Extract the (X, Y) coordinate from the center of the cell holding the provided text.  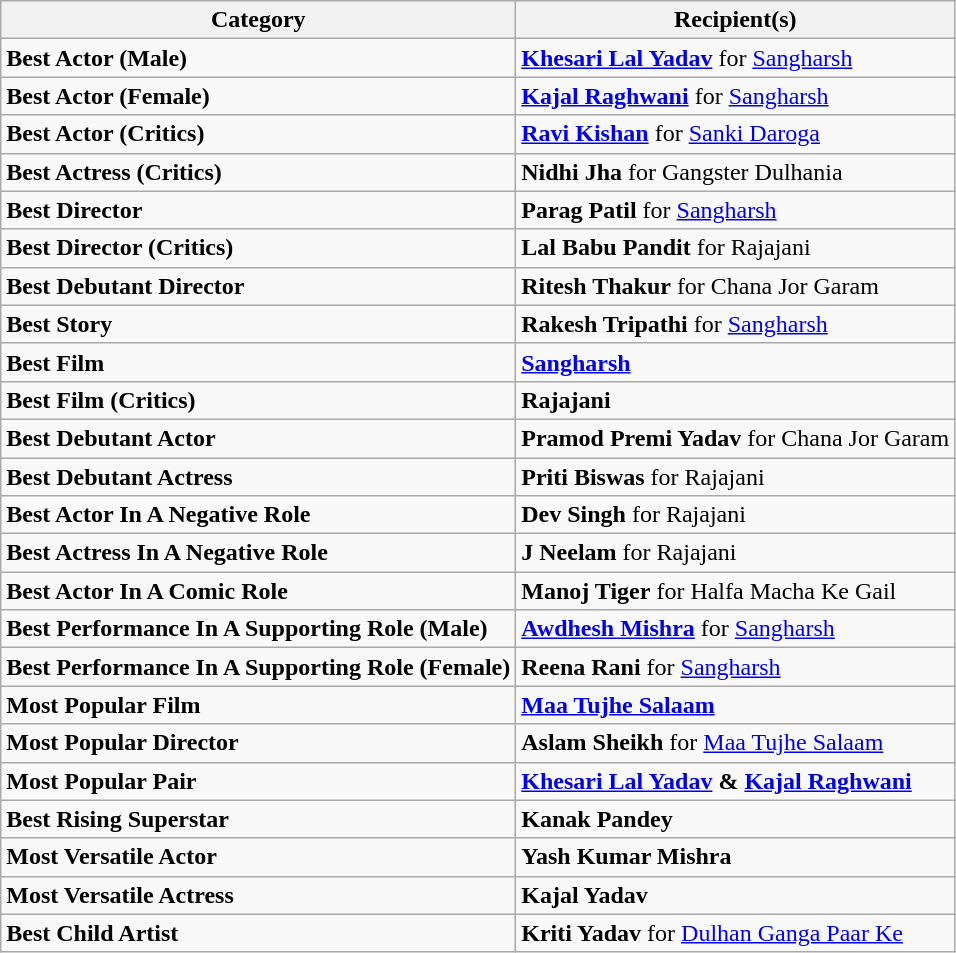
Best Director (258, 210)
Yash Kumar Mishra (736, 857)
Rajajani (736, 400)
Nidhi Jha for Gangster Dulhania (736, 172)
Ritesh Thakur for Chana Jor Garam (736, 286)
Best Story (258, 324)
Most Popular Film (258, 705)
Most Popular Director (258, 743)
Most Popular Pair (258, 781)
Best Actor (Male) (258, 58)
Best Actress In A Negative Role (258, 553)
Category (258, 20)
Manoj Tiger for Halfa Macha Ke Gail (736, 591)
Dev Singh for Rajajani (736, 515)
Best Debutant Director (258, 286)
Best Debutant Actress (258, 477)
Best Film (258, 362)
Kajal Yadav (736, 895)
Kajal Raghwani for Sangharsh (736, 96)
Kanak Pandey (736, 819)
Khesari Lal Yadav for Sangharsh (736, 58)
Best Rising Superstar (258, 819)
Best Director (Critics) (258, 248)
Best Actress (Critics) (258, 172)
Best Performance In A Supporting Role (Female) (258, 667)
Best Film (Critics) (258, 400)
Best Child Artist (258, 933)
Rakesh Tripathi for Sangharsh (736, 324)
Best Actor In A Negative Role (258, 515)
Pramod Premi Yadav for Chana Jor Garam (736, 438)
Best Actor (Critics) (258, 134)
J Neelam for Rajajani (736, 553)
Ravi Kishan for Sanki Daroga (736, 134)
Best Actor In A Comic Role (258, 591)
Kriti Yadav for Dulhan Ganga Paar Ke (736, 933)
Parag Patil for Sangharsh (736, 210)
Best Actor (Female) (258, 96)
Recipient(s) (736, 20)
Most Versatile Actress (258, 895)
Khesari Lal Yadav & Kajal Raghwani (736, 781)
Awdhesh Mishra for Sangharsh (736, 629)
Reena Rani for Sangharsh (736, 667)
Aslam Sheikh for Maa Tujhe Salaam (736, 743)
Maa Tujhe Salaam (736, 705)
Best Performance In A Supporting Role (Male) (258, 629)
Sangharsh (736, 362)
Most Versatile Actor (258, 857)
Lal Babu Pandit for Rajajani (736, 248)
Best Debutant Actor (258, 438)
Priti Biswas for Rajajani (736, 477)
